Detect which cell encompasses the target text, then output its [x, y] center coordinate. 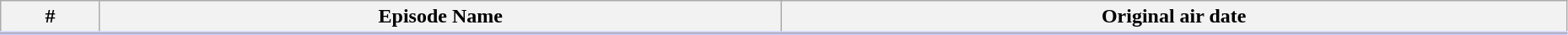
# [51, 17]
Original air date [1174, 17]
Episode Name [440, 17]
